Return the [X, Y] coordinate for the center point of the cell that contains the specified text.  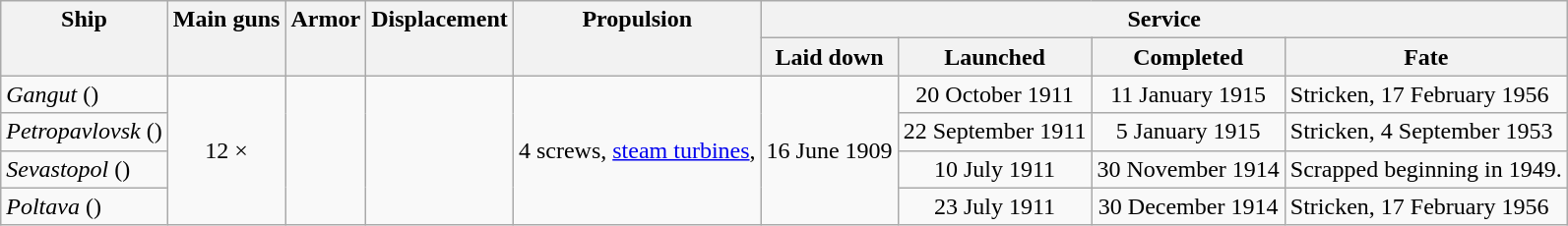
Displacement [440, 38]
Scrapped beginning in 1949. [1425, 169]
4 screws, steam turbines, [637, 150]
30 November 1914 [1188, 169]
Armor [326, 38]
Poltava () [85, 206]
Sevastopol () [85, 169]
12 × [226, 150]
Propulsion [637, 38]
Stricken, 4 September 1953 [1425, 132]
16 June 1909 [829, 150]
Gangut () [85, 94]
30 December 1914 [1188, 206]
22 September 1911 [994, 132]
Service [1163, 20]
Main guns [226, 38]
Completed [1188, 57]
Laid down [829, 57]
5 January 1915 [1188, 132]
11 January 1915 [1188, 94]
10 July 1911 [994, 169]
Petropavlovsk () [85, 132]
23 July 1911 [994, 206]
Fate [1425, 57]
Ship [85, 38]
20 October 1911 [994, 94]
Launched [994, 57]
